Extract the (X, Y) coordinate from the center of the cell holding the provided text.  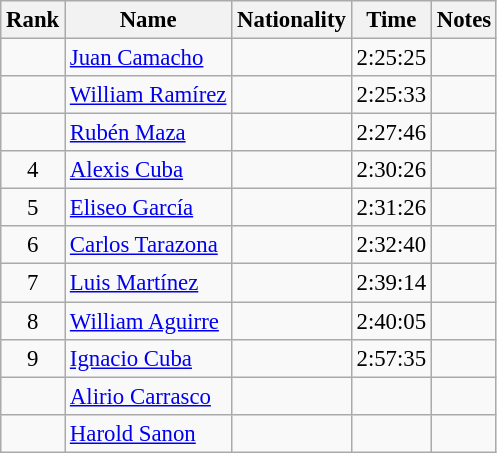
Alexis Cuba (148, 170)
2:31:26 (391, 208)
Ignacio Cuba (148, 358)
6 (33, 245)
Time (391, 20)
2:57:35 (391, 358)
5 (33, 208)
Luis Martínez (148, 283)
Nationality (292, 20)
Notes (464, 20)
2:39:14 (391, 283)
9 (33, 358)
2:40:05 (391, 321)
4 (33, 170)
William Ramírez (148, 95)
Rank (33, 20)
2:25:25 (391, 58)
Carlos Tarazona (148, 245)
2:32:40 (391, 245)
2:27:46 (391, 133)
Eliseo García (148, 208)
Rubén Maza (148, 133)
2:25:33 (391, 95)
8 (33, 321)
Name (148, 20)
William Aguirre (148, 321)
Alirio Carrasco (148, 396)
7 (33, 283)
Harold Sanon (148, 433)
2:30:26 (391, 170)
Juan Camacho (148, 58)
